Search for the cell housing the specified text and yield its [x, y] center coordinate. 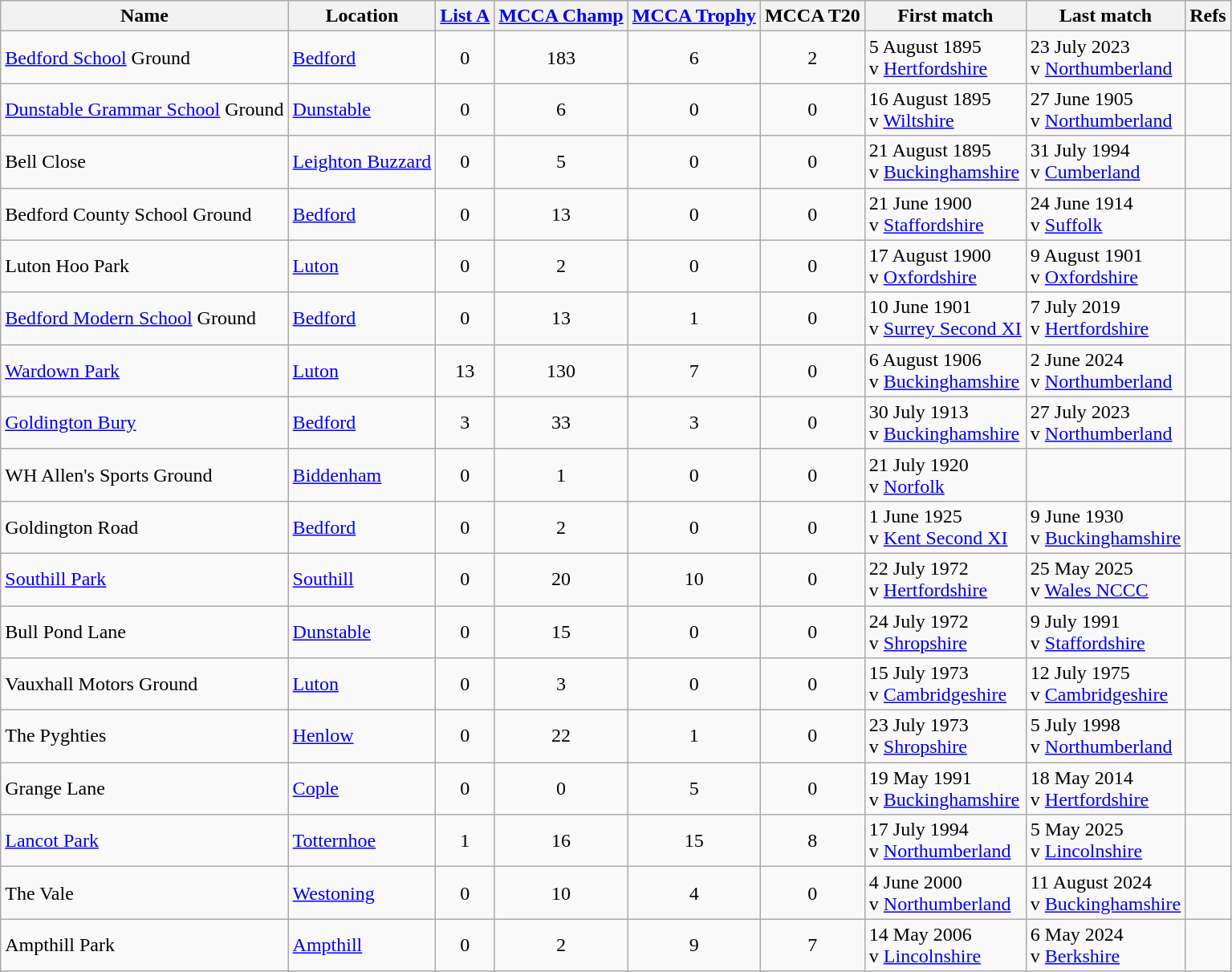
9 July 1991v Staffordshire [1105, 631]
15 July 1973v Cambridgeshire [945, 684]
Totternhoe [362, 841]
10 June 1901v Surrey Second XI [945, 318]
9 August 1901v Oxfordshire [1105, 266]
Location [362, 16]
27 June 1905v Northumberland [1105, 109]
Ampthill Park [144, 946]
14 May 2006v Lincolnshire [945, 946]
17 July 1994v Northumberland [945, 841]
Last match [1105, 16]
130 [561, 371]
Ampthill [362, 946]
First match [945, 16]
MCCA Trophy [693, 16]
19 May 1991v Buckinghamshire [945, 788]
Henlow [362, 737]
24 June 1914v Suffolk [1105, 214]
Grange Lane [144, 788]
Bedford County School Ground [144, 214]
23 July 2023v Northumberland [1105, 58]
21 August 1895v Buckinghamshire [945, 162]
6 August 1906v Buckinghamshire [945, 371]
18 May 2014v Hertfordshire [1105, 788]
9 June 1930v Buckinghamshire [1105, 527]
WH Allen's Sports Ground [144, 475]
Lancot Park [144, 841]
20 [561, 580]
5 May 2025v Lincolnshire [1105, 841]
The Pyghties [144, 737]
21 June 1900v Staffordshire [945, 214]
6 May 2024v Berkshire [1105, 946]
MCCA T20 [812, 16]
11 August 2024v Buckinghamshire [1105, 893]
Name [144, 16]
2 June 2024v Northumberland [1105, 371]
27 July 2023v Northumberland [1105, 422]
24 July 1972v Shropshire [945, 631]
17 August 1900v Oxfordshire [945, 266]
9 [693, 946]
The Vale [144, 893]
30 July 1913v Buckinghamshire [945, 422]
12 July 1975v Cambridgeshire [1105, 684]
16 August 1895v Wiltshire [945, 109]
33 [561, 422]
21 July 1920v Norfolk [945, 475]
22 [561, 737]
5 August 1895v Hertfordshire [945, 58]
Leighton Buzzard [362, 162]
183 [561, 58]
Bedford School Ground [144, 58]
Luton Hoo Park [144, 266]
Biddenham [362, 475]
Goldington Bury [144, 422]
Cople [362, 788]
Refs [1208, 16]
5 July 1998v Northumberland [1105, 737]
Southill [362, 580]
Bedford Modern School Ground [144, 318]
4 [693, 893]
List A [466, 16]
22 July 1972v Hertfordshire [945, 580]
4 June 2000v Northumberland [945, 893]
7 July 2019v Hertfordshire [1105, 318]
Wardown Park [144, 371]
31 July 1994v Cumberland [1105, 162]
25 May 2025v Wales NCCC [1105, 580]
Goldington Road [144, 527]
Bull Pond Lane [144, 631]
23 July 1973v Shropshire [945, 737]
Southill Park [144, 580]
Westoning [362, 893]
Vauxhall Motors Ground [144, 684]
16 [561, 841]
Bell Close [144, 162]
1 June 1925v Kent Second XI [945, 527]
Dunstable Grammar School Ground [144, 109]
MCCA Champ [561, 16]
8 [812, 841]
